Identify which cell holds the provided text, then report its (x, y) central coordinate. 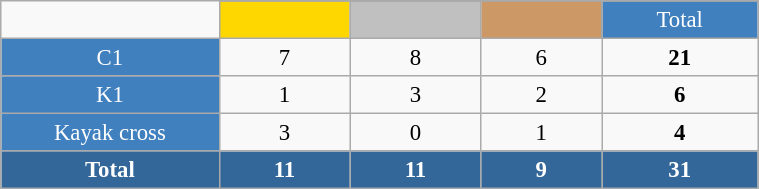
K1 (110, 95)
0 (416, 133)
C1 (110, 58)
8 (416, 58)
9 (542, 170)
4 (680, 133)
2 (542, 95)
Kayak cross (110, 133)
7 (284, 58)
21 (680, 58)
31 (680, 170)
